Output the [X, Y] coordinate of the center of the cell containing the given text.  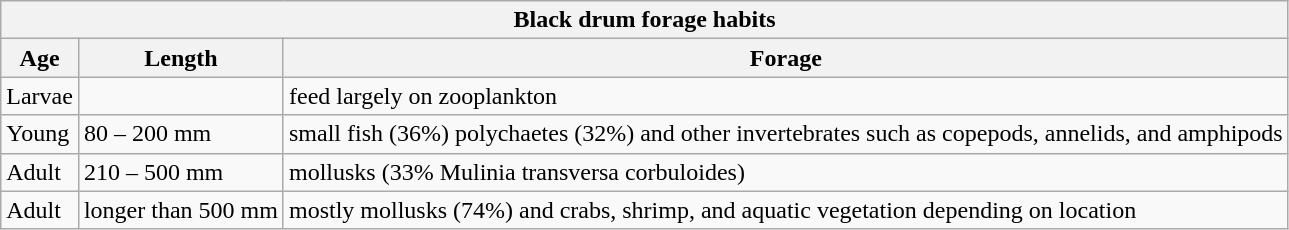
Young [40, 134]
Forage [786, 58]
mostly mollusks (74%) and crabs, shrimp, and aquatic vegetation depending on location [786, 210]
80 – 200 mm [180, 134]
small fish (36%) polychaetes (32%) and other invertebrates such as copepods, annelids, and amphipods [786, 134]
Black drum forage habits [644, 20]
Age [40, 58]
longer than 500 mm [180, 210]
feed largely on zooplankton [786, 96]
Larvae [40, 96]
Length [180, 58]
mollusks (33% Mulinia transversa corbuloides) [786, 172]
210 – 500 mm [180, 172]
